Determine the [X, Y] coordinate at the center of the cell enclosing the given text.  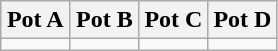
Pot A [36, 20]
Pot D [242, 20]
Pot B [104, 20]
Pot C [174, 20]
